Return the [X, Y] coordinate for the center point of the cell that contains the specified text.  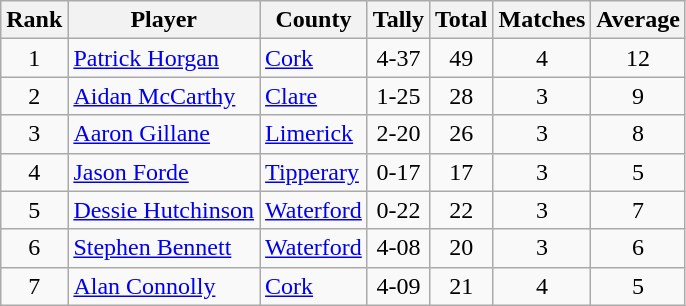
Total [462, 20]
Clare [314, 96]
4-09 [398, 286]
Limerick [314, 134]
0-17 [398, 172]
Tipperary [314, 172]
County [314, 20]
28 [462, 96]
Matches [542, 20]
Tally [398, 20]
17 [462, 172]
Patrick Horgan [164, 58]
1 [34, 58]
Dessie Hutchinson [164, 210]
Aaron Gillane [164, 134]
4-37 [398, 58]
8 [638, 134]
12 [638, 58]
Aidan McCarthy [164, 96]
Stephen Bennett [164, 248]
0-22 [398, 210]
20 [462, 248]
9 [638, 96]
22 [462, 210]
1-25 [398, 96]
26 [462, 134]
21 [462, 286]
2 [34, 96]
Alan Connolly [164, 286]
Rank [34, 20]
Jason Forde [164, 172]
49 [462, 58]
Average [638, 20]
2-20 [398, 134]
Player [164, 20]
4-08 [398, 248]
